Output the [x, y] coordinate of the center of the cell containing the given text.  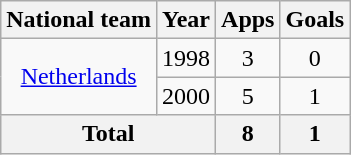
National team [79, 20]
1998 [186, 58]
Year [186, 20]
Goals [315, 20]
3 [248, 58]
8 [248, 134]
2000 [186, 96]
5 [248, 96]
Netherlands [79, 77]
Total [108, 134]
Apps [248, 20]
0 [315, 58]
